Find where the given text appears and provide that cell's center as (x, y) coordinate. 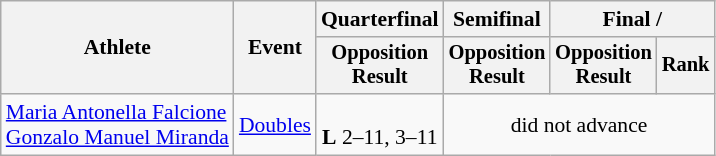
Event (275, 48)
Maria Antonella FalcioneGonzalo Manuel Miranda (118, 124)
did not advance (580, 124)
Rank (686, 66)
Quarterfinal (380, 19)
Final / (632, 19)
Semifinal (498, 19)
L 2–11, 3–11 (380, 124)
Athlete (118, 48)
Doubles (275, 124)
